Extract the (x, y) coordinate from the center of the cell holding the provided text.  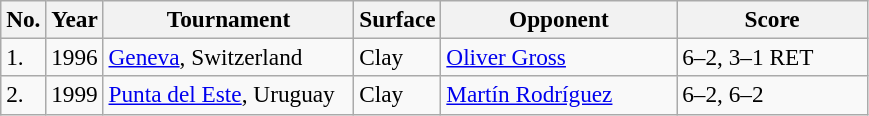
1996 (74, 57)
Martín Rodríguez (559, 95)
Punta del Este, Uruguay (228, 95)
Score (772, 19)
1999 (74, 95)
6–2, 3–1 RET (772, 57)
Surface (398, 19)
Opponent (559, 19)
2. (24, 95)
6–2, 6–2 (772, 95)
Tournament (228, 19)
No. (24, 19)
1. (24, 57)
Geneva, Switzerland (228, 57)
Year (74, 19)
Oliver Gross (559, 57)
